Output the (X, Y) coordinate of the center of the cell containing the given text.  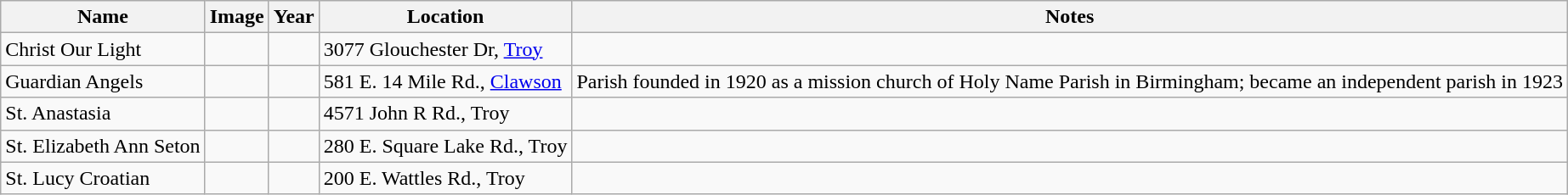
Guardian Angels (103, 81)
St. Elizabeth Ann Seton (103, 146)
Location (445, 17)
Christ Our Light (103, 49)
Image (236, 17)
Name (103, 17)
581 E. 14 Mile Rd., Clawson (445, 81)
St. Lucy Croatian (103, 178)
3077 Glouchester Dr, Troy (445, 49)
200 E. Wattles Rd., Troy (445, 178)
280 E. Square Lake Rd., Troy (445, 146)
Parish founded in 1920 as a mission church of Holy Name Parish in Birmingham; became an independent parish in 1923 (1070, 81)
4571 John R Rd., Troy (445, 114)
Year (294, 17)
St. Anastasia (103, 114)
Notes (1070, 17)
